Locate the cell with the specified text and output its (x, y) center coordinate. 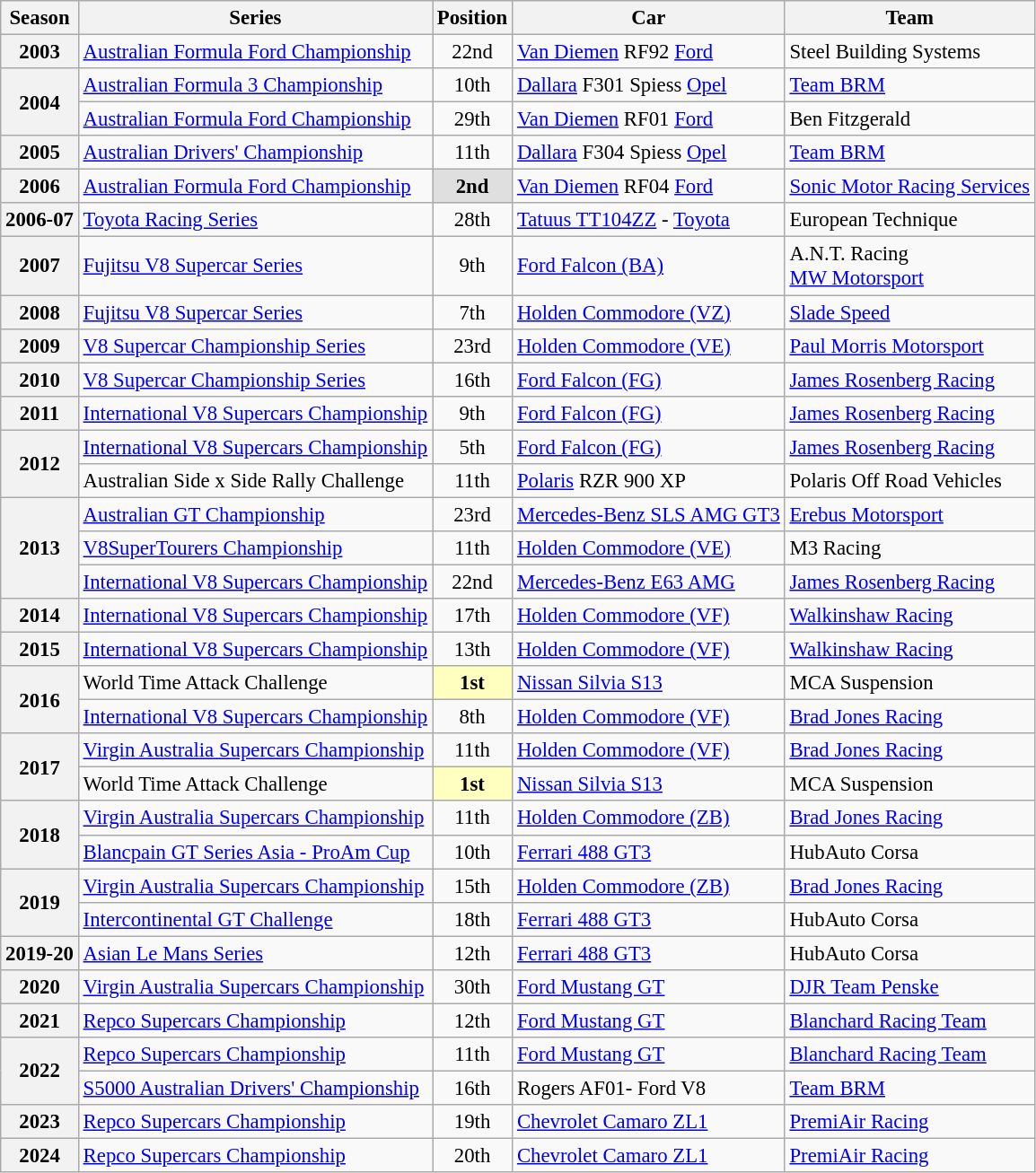
M3 Racing (909, 548)
Australian Side x Side Rally Challenge (255, 481)
2009 (40, 346)
DJR Team Penske (909, 987)
2004 (40, 102)
Australian Drivers' Championship (255, 153)
2014 (40, 616)
2012 (40, 463)
30th (472, 987)
2024 (40, 1156)
2019 (40, 903)
Dallara F304 Spiess Opel (649, 153)
Erebus Motorsport (909, 514)
Ford Falcon (BA) (649, 266)
8th (472, 717)
Slade Speed (909, 312)
Team (909, 18)
2015 (40, 650)
18th (472, 919)
Rogers AF01- Ford V8 (649, 1088)
2019-20 (40, 953)
2021 (40, 1020)
5th (472, 447)
2017 (40, 766)
Holden Commodore (VZ) (649, 312)
V8SuperTourers Championship (255, 548)
2010 (40, 380)
19th (472, 1122)
Australian Formula 3 Championship (255, 85)
2018 (40, 835)
European Technique (909, 220)
Blancpain GT Series Asia - ProAm Cup (255, 852)
Series (255, 18)
Van Diemen RF04 Ford (649, 187)
Polaris Off Road Vehicles (909, 481)
Ben Fitzgerald (909, 119)
2023 (40, 1122)
Toyota Racing Series (255, 220)
29th (472, 119)
Mercedes-Benz SLS AMG GT3 (649, 514)
Australian GT Championship (255, 514)
Tatuus TT104ZZ - Toyota (649, 220)
Paul Morris Motorsport (909, 346)
2nd (472, 187)
Car (649, 18)
Mercedes-Benz E63 AMG (649, 582)
2006-07 (40, 220)
15th (472, 886)
Season (40, 18)
A.N.T. RacingMW Motorsport (909, 266)
2007 (40, 266)
2022 (40, 1072)
2003 (40, 52)
Position (472, 18)
2013 (40, 547)
2011 (40, 413)
2016 (40, 700)
Steel Building Systems (909, 52)
S5000 Australian Drivers' Championship (255, 1088)
28th (472, 220)
2020 (40, 987)
2008 (40, 312)
20th (472, 1156)
2005 (40, 153)
Van Diemen RF01 Ford (649, 119)
Intercontinental GT Challenge (255, 919)
Van Diemen RF92 Ford (649, 52)
Dallara F301 Spiess Opel (649, 85)
17th (472, 616)
7th (472, 312)
2006 (40, 187)
13th (472, 650)
Asian Le Mans Series (255, 953)
Sonic Motor Racing Services (909, 187)
Polaris RZR 900 XP (649, 481)
